Scan for the cell matching the given text and deliver its (X, Y) coordinate at center. 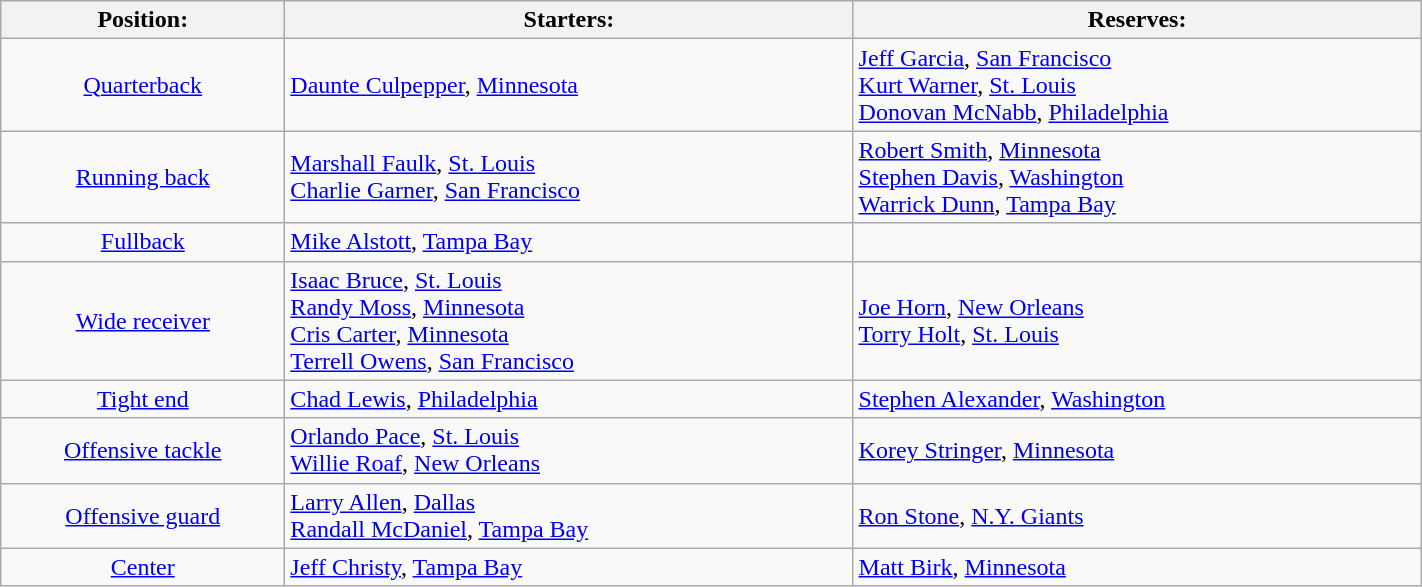
Jeff Christy, Tampa Bay (569, 567)
Orlando Pace, St. Louis Willie Roaf, New Orleans (569, 450)
Stephen Alexander, Washington (1137, 399)
Isaac Bruce, St. Louis Randy Moss, Minnesota Cris Carter, Minnesota Terrell Owens, San Francisco (569, 320)
Wide receiver (143, 320)
Position: (143, 20)
Fullback (143, 242)
Quarterback (143, 85)
Offensive tackle (143, 450)
Jeff Garcia, San Francisco Kurt Warner, St. Louis Donovan McNabb, Philadelphia (1137, 85)
Reserves: (1137, 20)
Robert Smith, Minnesota Stephen Davis, Washington Warrick Dunn, Tampa Bay (1137, 177)
Chad Lewis, Philadelphia (569, 399)
Offensive guard (143, 516)
Running back (143, 177)
Ron Stone, N.Y. Giants (1137, 516)
Matt Birk, Minnesota (1137, 567)
Starters: (569, 20)
Center (143, 567)
Joe Horn, New Orleans Torry Holt, St. Louis (1137, 320)
Korey Stringer, Minnesota (1137, 450)
Larry Allen, Dallas Randall McDaniel, Tampa Bay (569, 516)
Marshall Faulk, St. Louis Charlie Garner, San Francisco (569, 177)
Tight end (143, 399)
Daunte Culpepper, Minnesota (569, 85)
Mike Alstott, Tampa Bay (569, 242)
